Pinpoint the cell where the given text exists, returning its [x, y] midpoint coordinate. 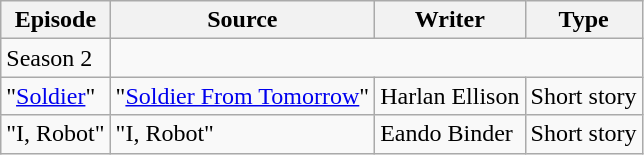
"Soldier" [56, 96]
Type [584, 20]
Writer [450, 20]
"Soldier From Tomorrow" [242, 96]
Episode [56, 20]
Source [242, 20]
Season 2 [56, 58]
Harlan Ellison [450, 96]
Eando Binder [450, 134]
